Locate the cell with the specified text and output its (X, Y) center coordinate. 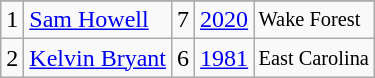
6 (184, 58)
7 (184, 20)
Wake Forest (314, 20)
Sam Howell (98, 20)
1981 (224, 58)
2 (12, 58)
East Carolina (314, 58)
2020 (224, 20)
Kelvin Bryant (98, 58)
1 (12, 20)
